Extract the [x, y] coordinate from the center of the cell holding the provided text.  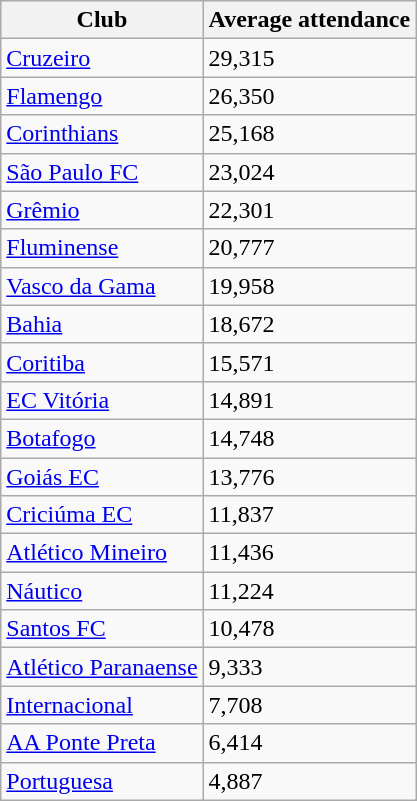
Criciúma EC [102, 515]
São Paulo FC [102, 172]
EC Vitória [102, 400]
Goiás EC [102, 477]
18,672 [310, 324]
AA Ponte Preta [102, 743]
Club [102, 20]
Portuguesa [102, 781]
9,333 [310, 667]
Vasco da Gama [102, 286]
23,024 [310, 172]
20,777 [310, 248]
15,571 [310, 362]
29,315 [310, 58]
19,958 [310, 286]
Náutico [102, 591]
Coritiba [102, 362]
22,301 [310, 210]
Bahia [102, 324]
26,350 [310, 96]
Grêmio [102, 210]
14,891 [310, 400]
Atlético Mineiro [102, 553]
25,168 [310, 134]
Atlético Paranaense [102, 667]
4,887 [310, 781]
Flamengo [102, 96]
Botafogo [102, 438]
14,748 [310, 438]
Santos FC [102, 629]
7,708 [310, 705]
Fluminense [102, 248]
11,436 [310, 553]
11,224 [310, 591]
Cruzeiro [102, 58]
6,414 [310, 743]
11,837 [310, 515]
Average attendance [310, 20]
13,776 [310, 477]
Internacional [102, 705]
Corinthians [102, 134]
10,478 [310, 629]
